Pinpoint the cell where the given text exists, returning its [X, Y] midpoint coordinate. 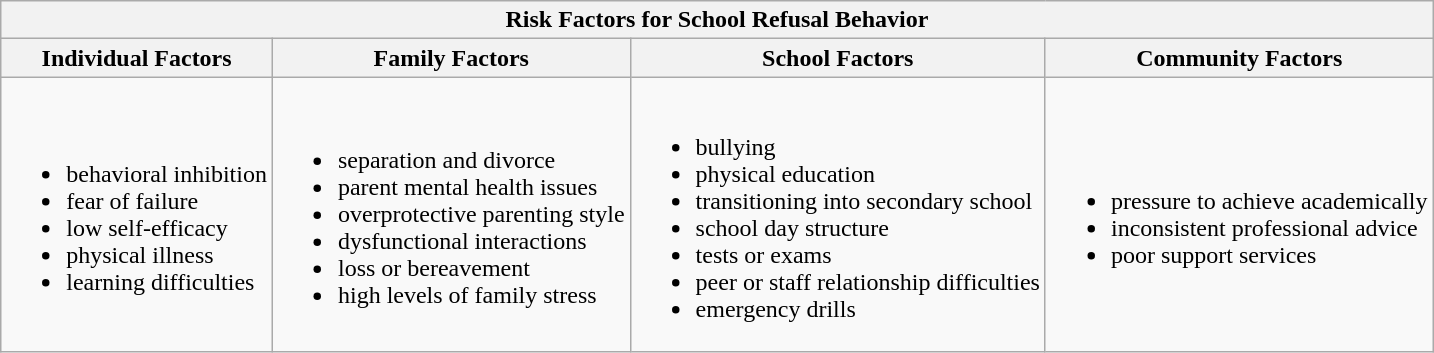
Community Factors [1239, 58]
Family Factors [451, 58]
Risk Factors for School Refusal Behavior [717, 20]
behavioral inhibitionfear of failurelow self-efficacyphysical illnesslearning difficulties [137, 214]
Individual Factors [137, 58]
School Factors [838, 58]
pressure to achieve academicallyinconsistent professional advicepoor support services [1239, 214]
